Locate the cell with the specified text and output its (x, y) center coordinate. 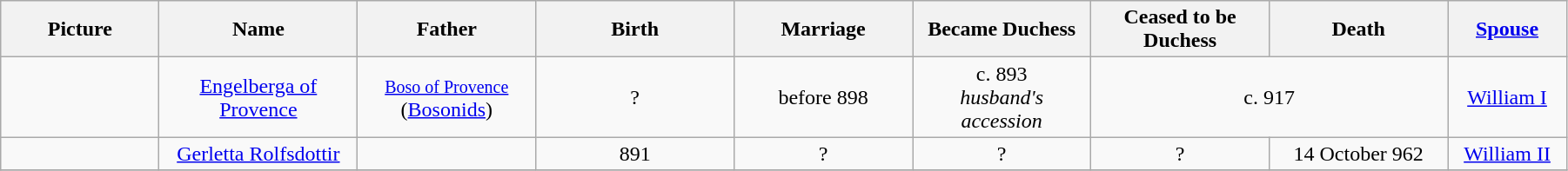
Picture (80, 30)
Birth (635, 30)
14 October 962 (1359, 154)
891 (635, 154)
William I (1507, 97)
Boso of Provence(Bosonids) (447, 97)
Name (258, 30)
Death (1359, 30)
Engelberga of Provence (258, 97)
c. 893husband's accession (1002, 97)
Became Duchess (1002, 30)
Gerletta Rolfsdottir (258, 154)
Spouse (1507, 30)
William II (1507, 154)
Marriage (823, 30)
Ceased to be Duchess (1180, 30)
Father (447, 30)
c. 917 (1270, 97)
before 898 (823, 97)
